Return (x, y) of the center of cell containing provided text 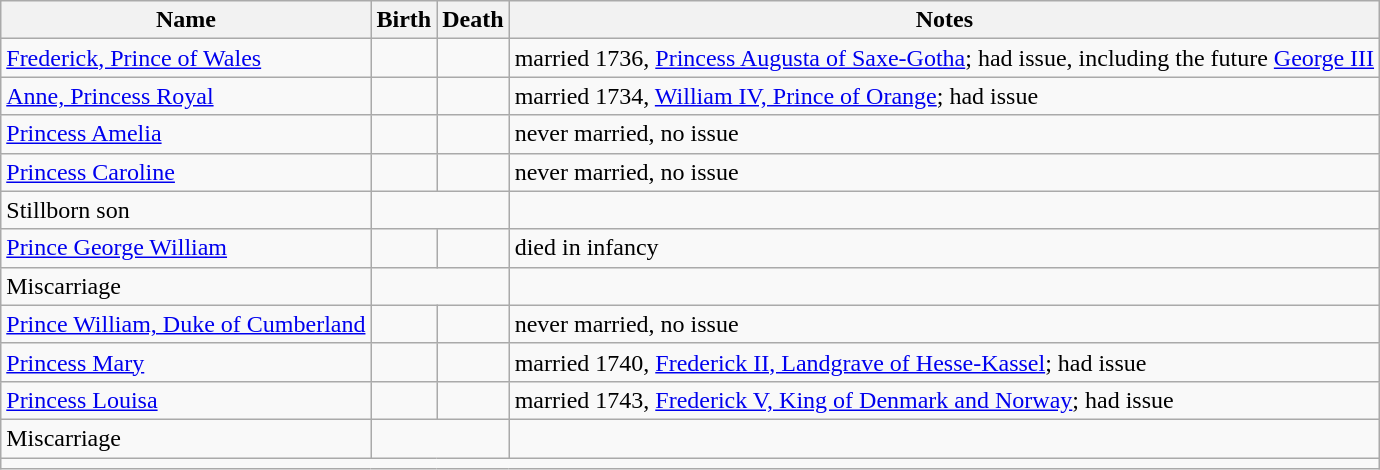
married 1736, Princess Augusta of Saxe-Gotha; had issue, including the future George III (944, 58)
Princess Amelia (186, 134)
Stillborn son (186, 210)
Notes (944, 20)
Prince William, Duke of Cumberland (186, 324)
Name (186, 20)
married 1743, Frederick V, King of Denmark and Norway; had issue (944, 400)
Prince George William (186, 248)
died in infancy (944, 248)
Princess Caroline (186, 172)
married 1740, Frederick II, Landgrave of Hesse-Kassel; had issue (944, 362)
Birth (404, 20)
Anne, Princess Royal (186, 96)
Death (473, 20)
Frederick, Prince of Wales (186, 58)
Princess Mary (186, 362)
Princess Louisa (186, 400)
married 1734, William IV, Prince of Orange; had issue (944, 96)
